Scan for the cell matching the given text and deliver its [x, y] coordinate at center. 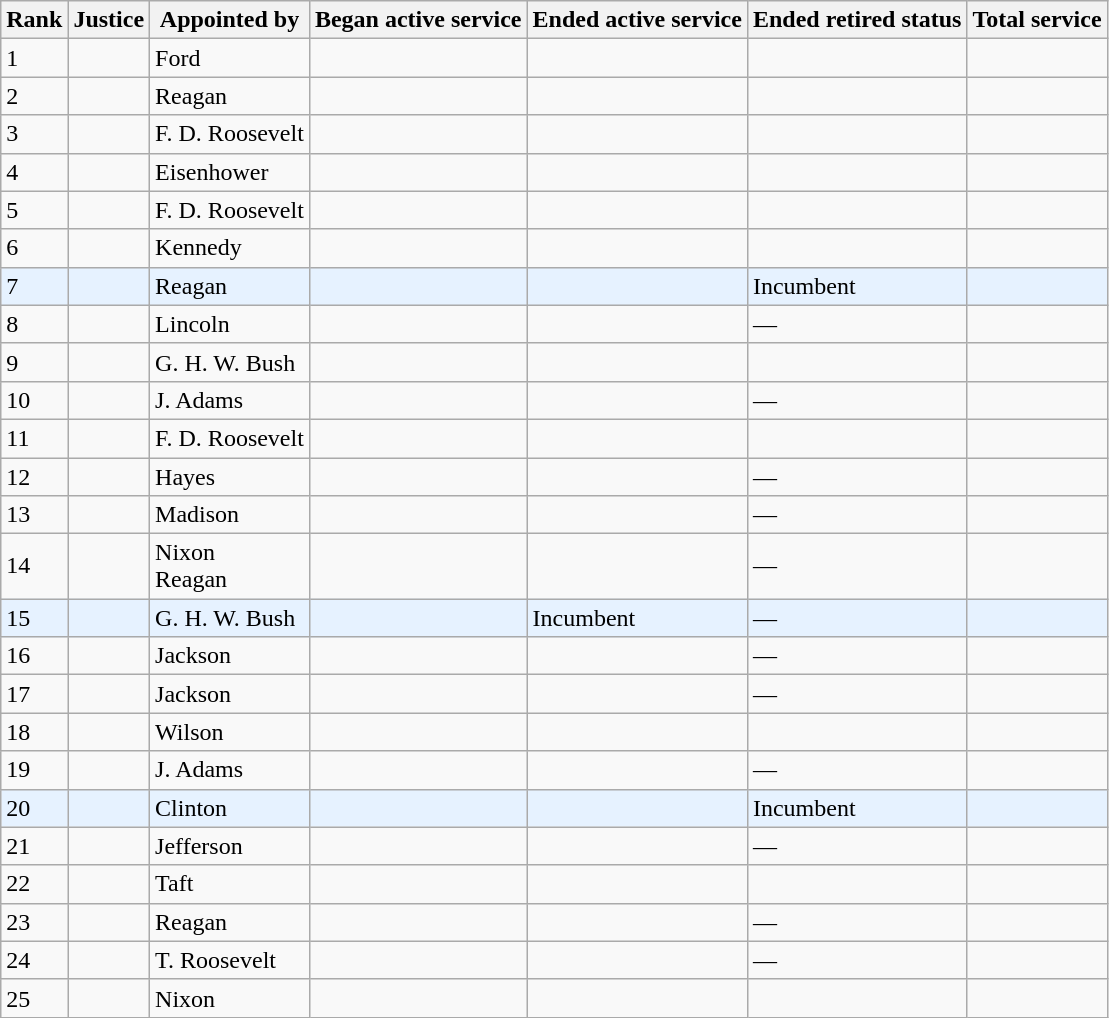
10 [34, 400]
3 [34, 134]
Hayes [230, 477]
23 [34, 922]
6 [34, 248]
13 [34, 515]
9 [34, 362]
1 [34, 58]
Justice [109, 20]
14 [34, 566]
2 [34, 96]
18 [34, 732]
Taft [230, 884]
Jefferson [230, 846]
8 [34, 324]
Ended retired status [857, 20]
12 [34, 477]
5 [34, 210]
19 [34, 770]
Total service [1037, 20]
4 [34, 172]
Rank [34, 20]
NixonReagan [230, 566]
25 [34, 998]
16 [34, 656]
11 [34, 438]
T. Roosevelt [230, 960]
Nixon [230, 998]
Ended active service [637, 20]
7 [34, 286]
17 [34, 694]
21 [34, 846]
Began active service [418, 20]
24 [34, 960]
Ford [230, 58]
20 [34, 808]
Lincoln [230, 324]
Madison [230, 515]
Wilson [230, 732]
Kennedy [230, 248]
22 [34, 884]
Eisenhower [230, 172]
Appointed by [230, 20]
Clinton [230, 808]
15 [34, 618]
